From the cell containing the given text, extract its center point as [x, y] coordinate. 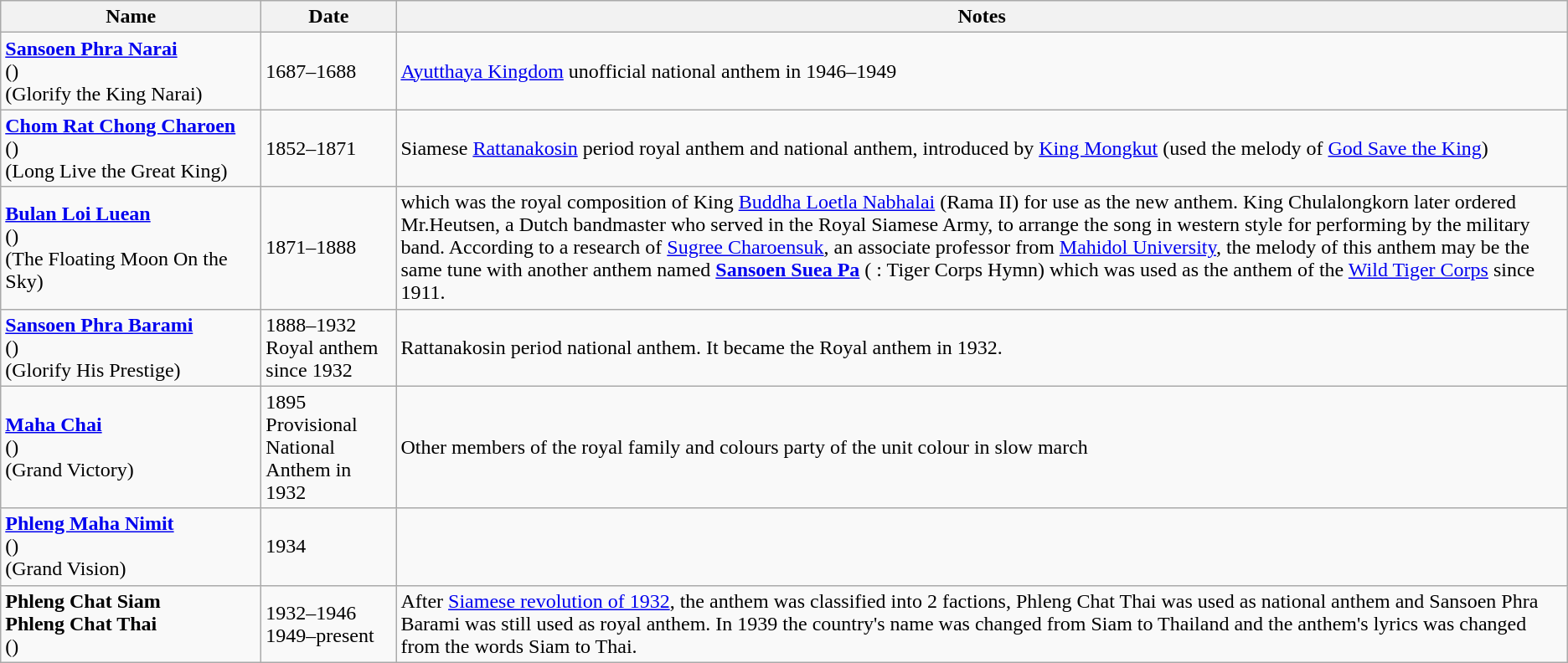
1852–1871 [328, 148]
1932–19461949–present [328, 624]
Notes [982, 17]
1895Provisional National Anthem in 1932 [328, 447]
Sansoen Phra Narai()(Glorify the King Narai) [131, 71]
1934 [328, 547]
Ayutthaya Kingdom unofficial national anthem in 1946–1949 [982, 71]
Maha Chai() (Grand Victory) [131, 447]
Rattanakosin period national anthem. It became the Royal anthem in 1932. [982, 347]
Phleng Chat SiamPhleng Chat Thai() [131, 624]
Phleng Maha Nimit()(Grand Vision) [131, 547]
Name [131, 17]
1687–1688 [328, 71]
Bulan Loi Luean()(The Floating Moon On the Sky) [131, 248]
Other members of the royal family and colours party of the unit colour in slow march [982, 447]
Date [328, 17]
1888–1932Royal anthem since 1932 [328, 347]
Siamese Rattanakosin period royal anthem and national anthem, introduced by King Mongkut (used the melody of God Save the King) [982, 148]
Sansoen Phra Barami()(Glorify His Prestige) [131, 347]
1871–1888 [328, 248]
Chom Rat Chong Charoen()(Long Live the Great King) [131, 148]
